For the text-containing cell, return its midpoint in (X, Y) coordinate format. 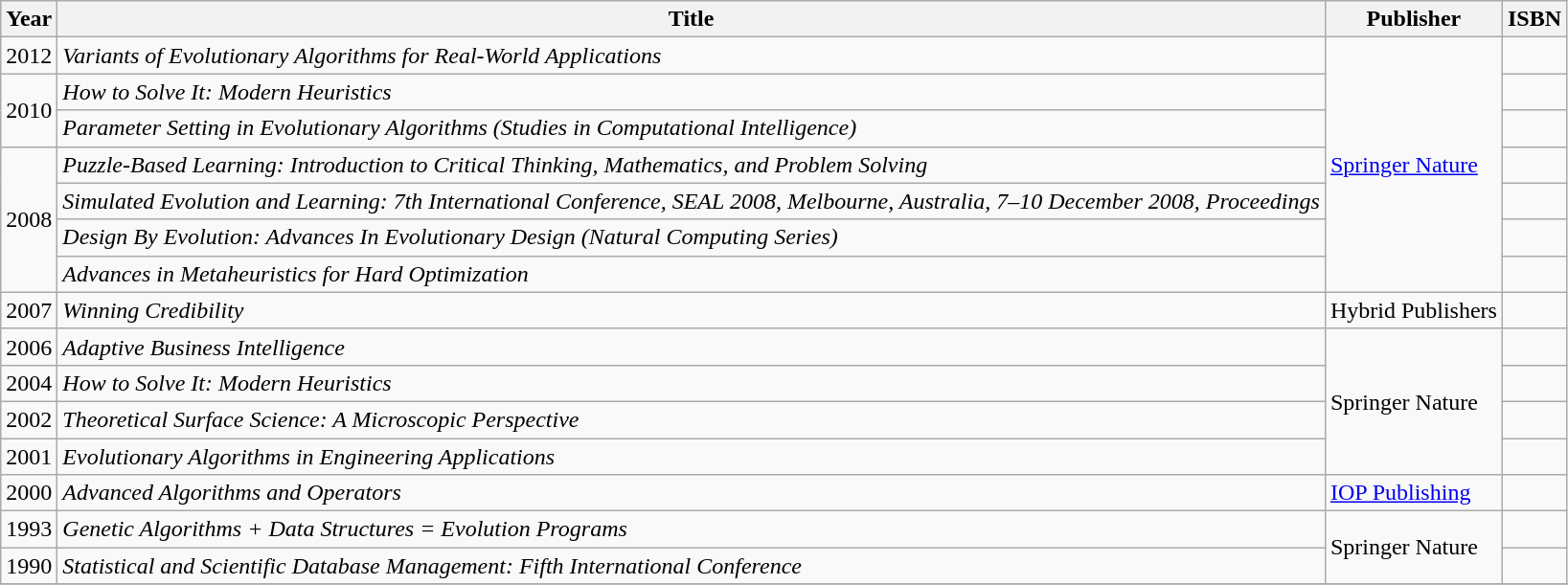
1993 (29, 529)
Adaptive Business Intelligence (692, 347)
Title (692, 19)
2004 (29, 383)
2007 (29, 310)
2002 (29, 419)
Theoretical Surface Science: A Microscopic Perspective (692, 419)
2008 (29, 219)
Winning Credibility (692, 310)
2001 (29, 457)
Advances in Metaheuristics for Hard Optimization (692, 274)
IOP Publishing (1414, 493)
Publisher (1414, 19)
Parameter Setting in Evolutionary Algorithms (Studies in Computational Intelligence) (692, 128)
Puzzle-Based Learning: Introduction to Critical Thinking, Mathematics, and Problem Solving (692, 165)
Advanced Algorithms and Operators (692, 493)
Genetic Algorithms + Data Structures = Evolution Programs (692, 529)
Variants of Evolutionary Algorithms for Real-World Applications (692, 56)
Design By Evolution: Advances In Evolutionary Design (Natural Computing Series) (692, 237)
1990 (29, 566)
2000 (29, 493)
ISBN (1534, 19)
Statistical and Scientific Database Management: Fifth International Conference (692, 566)
Simulated Evolution and Learning: 7th International Conference, SEAL 2008, Melbourne, Australia, 7–10 December 2008, Proceedings (692, 201)
Hybrid Publishers (1414, 310)
Year (29, 19)
Evolutionary Algorithms in Engineering Applications (692, 457)
2012 (29, 56)
2010 (29, 110)
2006 (29, 347)
